Extract the (X, Y) coordinate from the center of the cell holding the provided text.  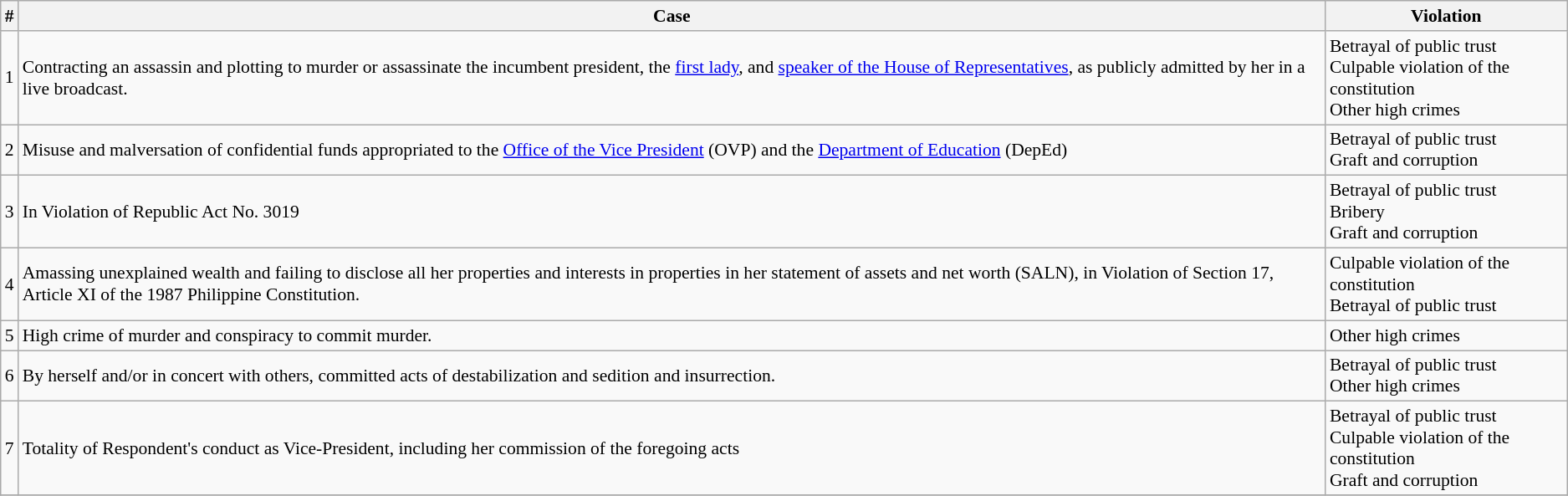
Totality of Respondent's conduct as Vice-President, including her commission of the foregoing acts (672, 448)
5 (10, 335)
1 (10, 78)
High crime of murder and conspiracy to commit murder. (672, 335)
In Violation of Republic Act No. 3019 (672, 212)
# (10, 16)
7 (10, 448)
Culpable violation of the constitutionBetrayal of public trust (1447, 284)
Case (672, 16)
3 (10, 212)
Betrayal of public trustBriberyGraft and corruption (1447, 212)
Betrayal of public trustGraft and corruption (1447, 151)
4 (10, 284)
Betrayal of public trustOther high crimes (1447, 376)
6 (10, 376)
2 (10, 151)
Violation (1447, 16)
By herself and/or in concert with others, committed acts of destabilization and sedition and insurrection. (672, 376)
Misuse and malversation of confidential funds appropriated to the Office of the Vice President (OVP) and the Department of Education (DepEd) (672, 151)
Betrayal of public trustCulpable violation of the constitutionGraft and corruption (1447, 448)
Betrayal of public trustCulpable violation of the constitutionOther high crimes (1447, 78)
Other high crimes (1447, 335)
